Output the [x, y] coordinate of the center of the cell containing the given text.  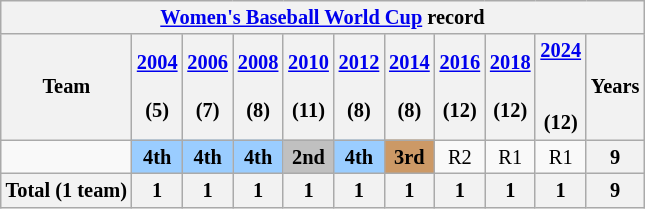
2004(5) [157, 87]
2nd [308, 157]
R2 [460, 157]
2008(8) [258, 87]
Years [615, 87]
3rd [409, 157]
2012(8) [359, 87]
Total (1 team) [66, 190]
2016(12) [460, 87]
2024(12) [560, 87]
2018(12) [510, 87]
2014(8) [409, 87]
Team [66, 87]
2006(7) [207, 87]
2010(11) [308, 87]
Women's Baseball World Cup record [323, 17]
